Scan for the cell matching the given text and deliver its (x, y) coordinate at center. 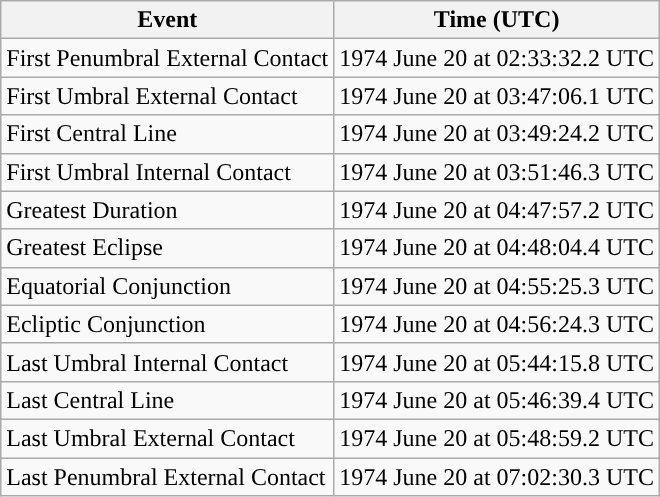
1974 June 20 at 04:47:57.2 UTC (497, 210)
1974 June 20 at 05:46:39.4 UTC (497, 400)
1974 June 20 at 05:48:59.2 UTC (497, 438)
1974 June 20 at 03:51:46.3 UTC (497, 172)
First Central Line (168, 134)
Equatorial Conjunction (168, 286)
Last Central Line (168, 400)
First Penumbral External Contact (168, 58)
Event (168, 20)
1974 June 20 at 05:44:15.8 UTC (497, 362)
1974 June 20 at 07:02:30.3 UTC (497, 477)
1974 June 20 at 04:55:25.3 UTC (497, 286)
1974 June 20 at 03:49:24.2 UTC (497, 134)
1974 June 20 at 04:56:24.3 UTC (497, 324)
Greatest Eclipse (168, 248)
First Umbral Internal Contact (168, 172)
Last Penumbral External Contact (168, 477)
Time (UTC) (497, 20)
1974 June 20 at 02:33:32.2 UTC (497, 58)
1974 June 20 at 03:47:06.1 UTC (497, 96)
Last Umbral Internal Contact (168, 362)
First Umbral External Contact (168, 96)
Ecliptic Conjunction (168, 324)
1974 June 20 at 04:48:04.4 UTC (497, 248)
Last Umbral External Contact (168, 438)
Greatest Duration (168, 210)
